Return the (x, y) coordinate for the center point of the cell that contains the specified text.  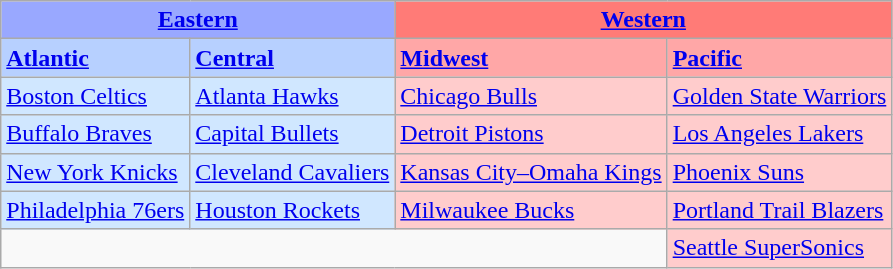
Phoenix Suns (780, 172)
Midwest (531, 58)
Detroit Pistons (531, 134)
Atlantic (96, 58)
Eastern (198, 20)
Boston Celtics (96, 96)
Golden State Warriors (780, 96)
Philadelphia 76ers (96, 210)
Chicago Bulls (531, 96)
Kansas City–Omaha Kings (531, 172)
Western (644, 20)
Pacific (780, 58)
New York Knicks (96, 172)
Buffalo Braves (96, 134)
Houston Rockets (292, 210)
Central (292, 58)
Atlanta Hawks (292, 96)
Seattle SuperSonics (780, 248)
Capital Bullets (292, 134)
Los Angeles Lakers (780, 134)
Portland Trail Blazers (780, 210)
Cleveland Cavaliers (292, 172)
Milwaukee Bucks (531, 210)
